Locate the cell with the specified text and output its [X, Y] center coordinate. 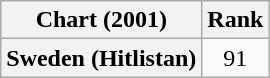
91 [236, 58]
Sweden (Hitlistan) [102, 58]
Rank [236, 20]
Chart (2001) [102, 20]
